Locate the cell with the specified text and output its [x, y] center coordinate. 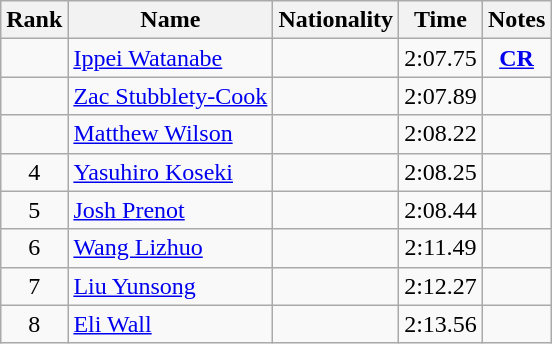
2:08.44 [441, 210]
Liu Yunsong [170, 286]
2:07.75 [441, 58]
5 [34, 210]
8 [34, 324]
Wang Lizhuo [170, 248]
Yasuhiro Koseki [170, 172]
Nationality [336, 20]
CR [516, 58]
4 [34, 172]
2:08.25 [441, 172]
Zac Stubblety-Cook [170, 96]
2:13.56 [441, 324]
7 [34, 286]
Matthew Wilson [170, 134]
Rank [34, 20]
Josh Prenot [170, 210]
Notes [516, 20]
Name [170, 20]
Ippei Watanabe [170, 58]
2:07.89 [441, 96]
Eli Wall [170, 324]
2:11.49 [441, 248]
6 [34, 248]
2:08.22 [441, 134]
2:12.27 [441, 286]
Time [441, 20]
